Search for the cell housing the specified text and yield its [X, Y] center coordinate. 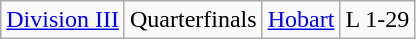
L 1-29 [378, 20]
Quarterfinals [193, 20]
Division III [63, 20]
Hobart [301, 20]
